Extract the (X, Y) coordinate from the center of the cell holding the provided text.  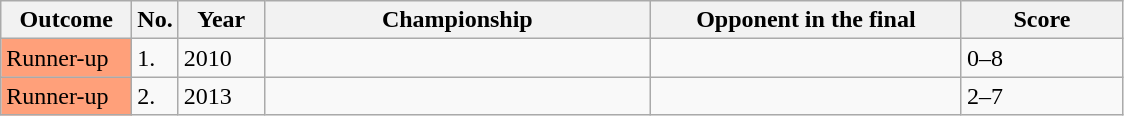
0–8 (1042, 58)
2013 (221, 96)
Opponent in the final (806, 20)
Outcome (66, 20)
2. (155, 96)
Year (221, 20)
1. (155, 58)
Score (1042, 20)
2–7 (1042, 96)
Championship (457, 20)
2010 (221, 58)
No. (155, 20)
